Determine the (x, y) coordinate at the center of the cell enclosing the given text.  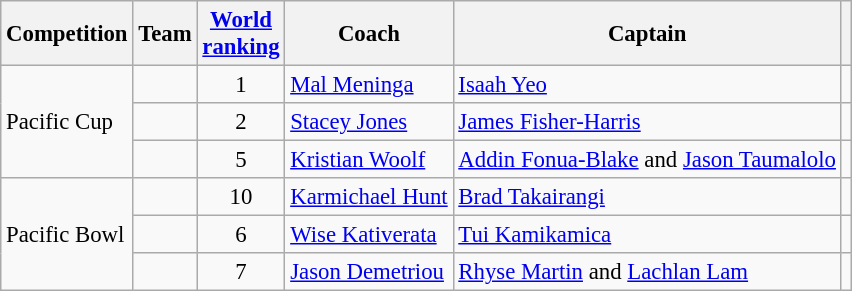
Isaah Yeo (647, 85)
Competition (67, 34)
10 (241, 197)
5 (241, 160)
Mal Meninga (369, 85)
Pacific Bowl (67, 234)
Kristian Woolf (369, 160)
Stacey Jones (369, 122)
Worldranking (241, 34)
2 (241, 122)
James Fisher-Harris (647, 122)
Addin Fonua-Blake and Jason Taumalolo (647, 160)
Karmichael Hunt (369, 197)
Coach (369, 34)
1 (241, 85)
Pacific Cup (67, 122)
Captain (647, 34)
Team (165, 34)
6 (241, 235)
Wise Kativerata (369, 235)
Tui Kamikamica (647, 235)
Brad Takairangi (647, 197)
